Locate the cell with the specified text and output its (X, Y) center coordinate. 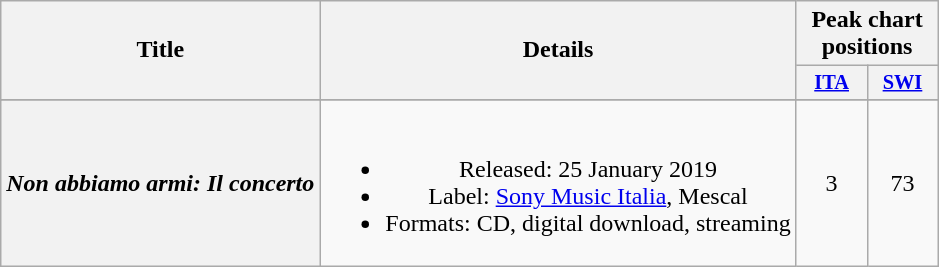
Peak chart positions (867, 34)
ITA (832, 83)
Released: 25 January 2019Label: Sony Music Italia, MescalFormats: CD, digital download, streaming (558, 182)
SWI (902, 83)
73 (902, 182)
Details (558, 50)
3 (832, 182)
Title (160, 50)
Non abbiamo armi: Il concerto (160, 182)
